Return the [x, y] coordinate for the center point of the cell that contains the specified text.  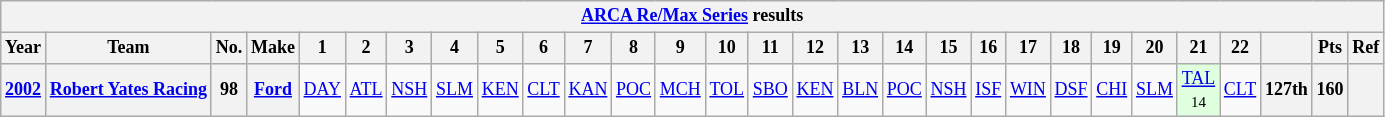
3 [410, 48]
20 [1155, 48]
17 [1028, 48]
7 [588, 48]
8 [634, 48]
Ford [274, 90]
12 [815, 48]
10 [726, 48]
2 [366, 48]
22 [1240, 48]
DAY [322, 90]
21 [1198, 48]
No. [228, 48]
BLN [860, 90]
ISF [988, 90]
98 [228, 90]
Team [128, 48]
9 [680, 48]
Ref [1366, 48]
ARCA Re/Max Series results [692, 16]
CHI [1112, 90]
14 [904, 48]
SBO [770, 90]
Make [274, 48]
MCH [680, 90]
TOL [726, 90]
4 [455, 48]
15 [948, 48]
18 [1071, 48]
6 [544, 48]
127th [1287, 90]
ATL [366, 90]
5 [500, 48]
19 [1112, 48]
Pts [1330, 48]
1 [322, 48]
WIN [1028, 90]
KAN [588, 90]
DSF [1071, 90]
11 [770, 48]
160 [1330, 90]
16 [988, 48]
Robert Yates Racing [128, 90]
2002 [24, 90]
TAL14 [1198, 90]
13 [860, 48]
Year [24, 48]
